Determine the [X, Y] coordinate at the center of the cell enclosing the given text.  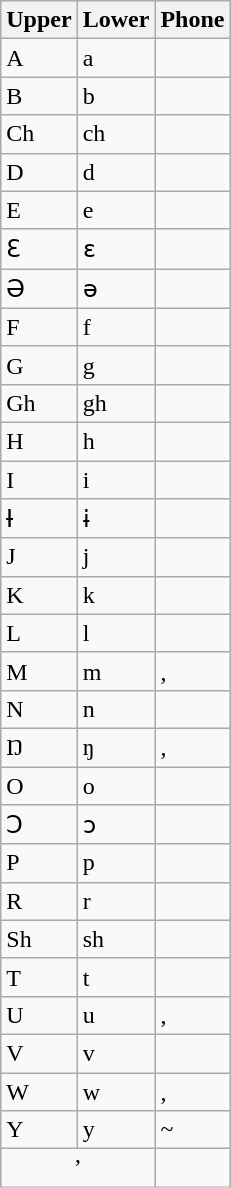
v [116, 1053]
g [116, 365]
ch [116, 134]
Ɨ [39, 519]
D [39, 172]
N [39, 709]
B [39, 96]
Ɛ [39, 249]
ɔ [116, 825]
j [116, 557]
Sh [39, 939]
ɨ [116, 519]
d [116, 172]
H [39, 441]
b [116, 96]
h [116, 441]
ŋ [116, 747]
k [116, 595]
V [39, 1053]
Ch [39, 134]
M [39, 671]
E [39, 210]
P [39, 863]
G [39, 365]
y [116, 1130]
Phone [192, 20]
r [116, 901]
Upper [39, 20]
U [39, 1015]
I [39, 479]
Ɔ [39, 825]
e [116, 210]
u [116, 1015]
n [116, 709]
K [39, 595]
gh [116, 403]
A [39, 58]
p [116, 863]
Lower [116, 20]
f [116, 327]
Gh [39, 403]
Y [39, 1130]
W [39, 1091]
T [39, 977]
l [116, 633]
Ŋ [39, 747]
~ [192, 1130]
i [116, 479]
’ [78, 1168]
m [116, 671]
sh [116, 939]
F [39, 327]
R [39, 901]
w [116, 1091]
ə [116, 289]
O [39, 785]
o [116, 785]
Ə [39, 289]
J [39, 557]
L [39, 633]
a [116, 58]
ɛ [116, 249]
t [116, 977]
